Return the [x, y] coordinate for the center point of the cell that contains the specified text.  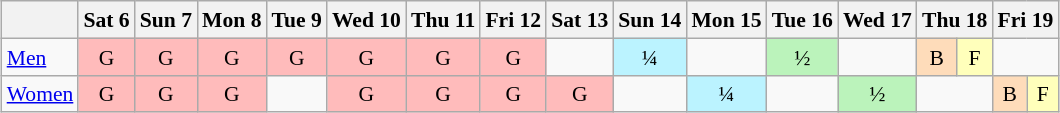
Tue 9 [297, 20]
Mon 15 [726, 20]
Thu 18 [955, 20]
Tue 16 [802, 20]
Sat 6 [106, 20]
Wed 17 [878, 20]
Men [40, 56]
Women [40, 94]
Wed 10 [366, 20]
Thu 11 [443, 20]
Mon 8 [232, 20]
Sun 7 [166, 20]
Sat 13 [580, 20]
Fri 12 [513, 20]
Fri 19 [1025, 20]
Sun 14 [650, 20]
